For the text-containing cell, return its midpoint in (X, Y) coordinate format. 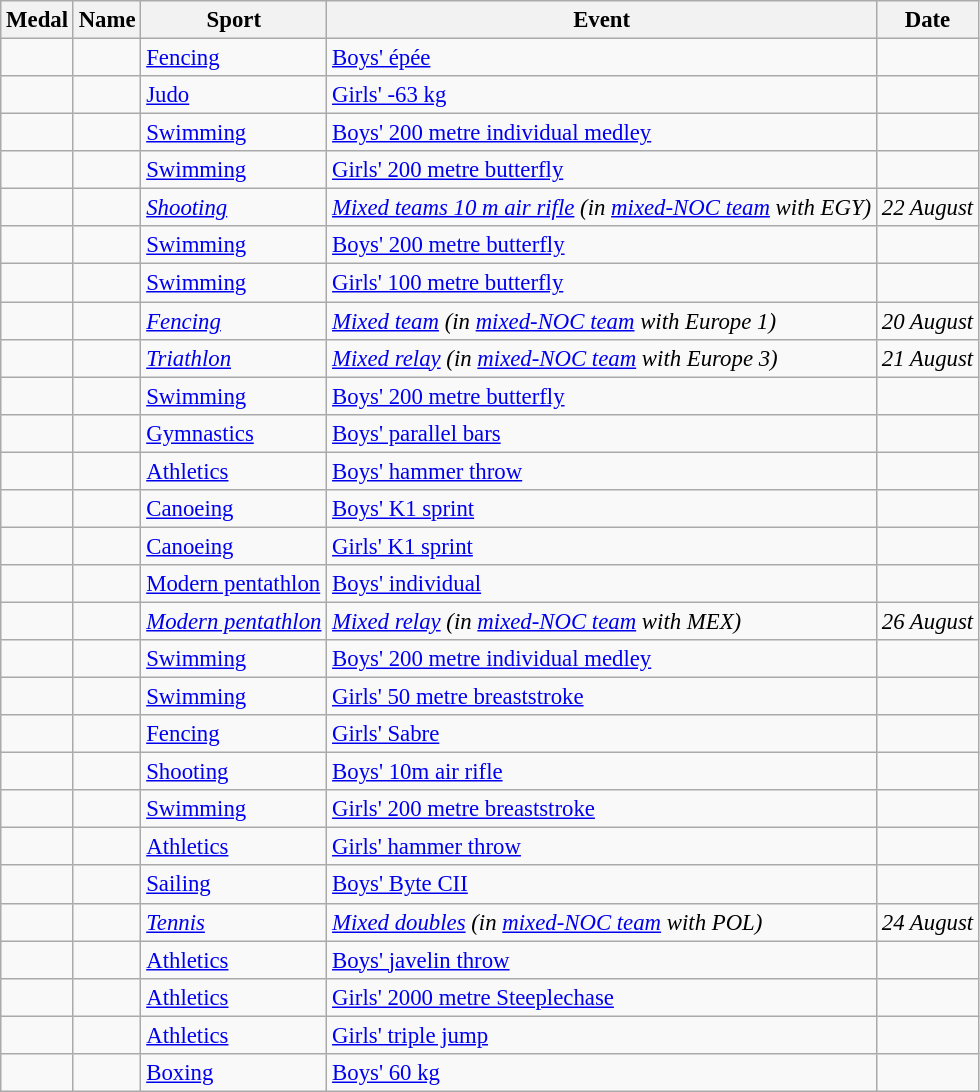
Boys' Byte CII (602, 885)
Tennis (234, 922)
Girls' 200 metre breaststroke (602, 809)
Boys' K1 sprint (602, 509)
21 August (927, 358)
Girls' K1 sprint (602, 546)
Girls' -63 kg (602, 95)
Mixed doubles (in mixed-NOC team with POL) (602, 922)
Date (927, 20)
Girls' 100 metre butterfly (602, 283)
Boys' épée (602, 58)
Event (602, 20)
20 August (927, 321)
Gymnastics (234, 433)
Boys' 60 kg (602, 1073)
Medal (38, 20)
Girls' Sabre (602, 734)
Girls' 2000 metre Steeplechase (602, 997)
Boys' hammer throw (602, 471)
Name (107, 20)
Boys' javelin throw (602, 960)
26 August (927, 621)
Mixed team (in mixed-NOC team with Europe 1) (602, 321)
Mixed relay (in mixed-NOC team with MEX) (602, 621)
Mixed relay (in mixed-NOC team with Europe 3) (602, 358)
Girls' 200 metre butterfly (602, 170)
Boys' individual (602, 584)
Triathlon (234, 358)
Girls' 50 metre breaststroke (602, 697)
Sport (234, 20)
Boys' parallel bars (602, 433)
Boys' 10m air rifle (602, 772)
22 August (927, 208)
Mixed teams 10 m air rifle (in mixed-NOC team with EGY) (602, 208)
Girls' hammer throw (602, 847)
Judo (234, 95)
Boxing (234, 1073)
Sailing (234, 885)
24 August (927, 922)
Girls' triple jump (602, 1035)
